Extract the [X, Y] coordinate from the center of the cell holding the provided text.  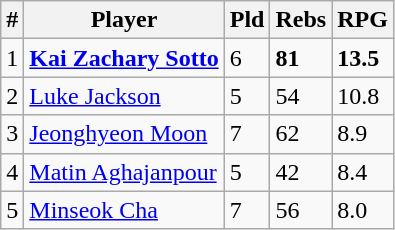
Pld [247, 20]
8.0 [363, 210]
81 [301, 58]
Player [124, 20]
2 [12, 96]
4 [12, 172]
8.4 [363, 172]
6 [247, 58]
Rebs [301, 20]
Kai Zachary Sotto [124, 58]
56 [301, 210]
8.9 [363, 134]
Minseok Cha [124, 210]
RPG [363, 20]
Jeonghyeon Moon [124, 134]
3 [12, 134]
# [12, 20]
13.5 [363, 58]
Luke Jackson [124, 96]
10.8 [363, 96]
62 [301, 134]
42 [301, 172]
54 [301, 96]
1 [12, 58]
Matin Aghajanpour [124, 172]
